From the cell containing the given text, extract its center point as (X, Y) coordinate. 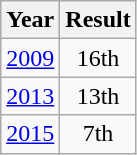
2013 (30, 96)
7th (98, 134)
Year (30, 20)
13th (98, 96)
Result (98, 20)
16th (98, 58)
2009 (30, 58)
2015 (30, 134)
